Locate the cell with the specified text and output its [x, y] center coordinate. 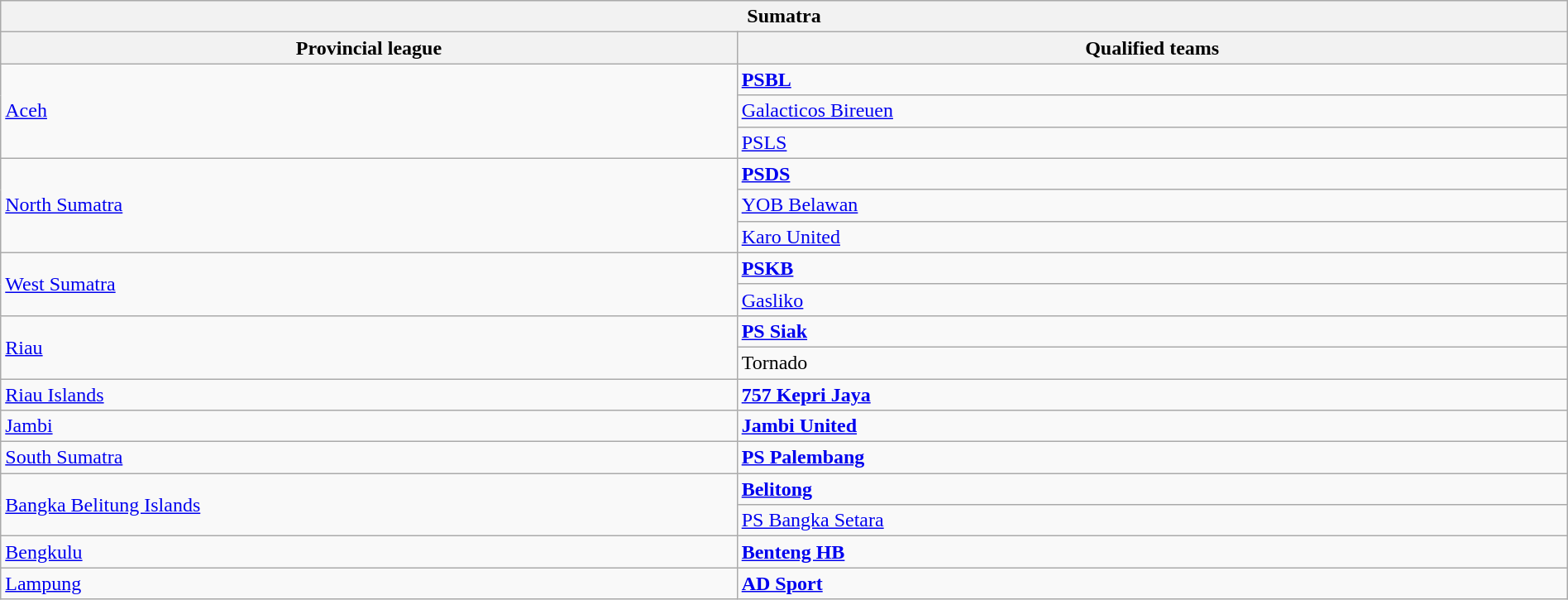
PSKB [1152, 268]
PS Palembang [1152, 458]
Riau [369, 347]
757 Kepri Jaya [1152, 395]
Provincial league [369, 48]
PS Bangka Setara [1152, 521]
Bangka Belitung Islands [369, 505]
West Sumatra [369, 284]
Tornado [1152, 362]
Gasliko [1152, 300]
North Sumatra [369, 205]
Jambi United [1152, 426]
Bengkulu [369, 552]
Lampung [369, 583]
Riau Islands [369, 395]
PSLS [1152, 142]
Karo United [1152, 237]
Aceh [369, 111]
Belitong [1152, 489]
PSBL [1152, 79]
YOB Belawan [1152, 205]
Galacticos Bireuen [1152, 111]
Benteng HB [1152, 552]
PSDS [1152, 174]
Sumatra [784, 17]
PS Siak [1152, 331]
South Sumatra [369, 458]
Jambi [369, 426]
Qualified teams [1152, 48]
AD Sport [1152, 583]
